Return the [x, y] coordinate for the center point of the cell that contains the specified text.  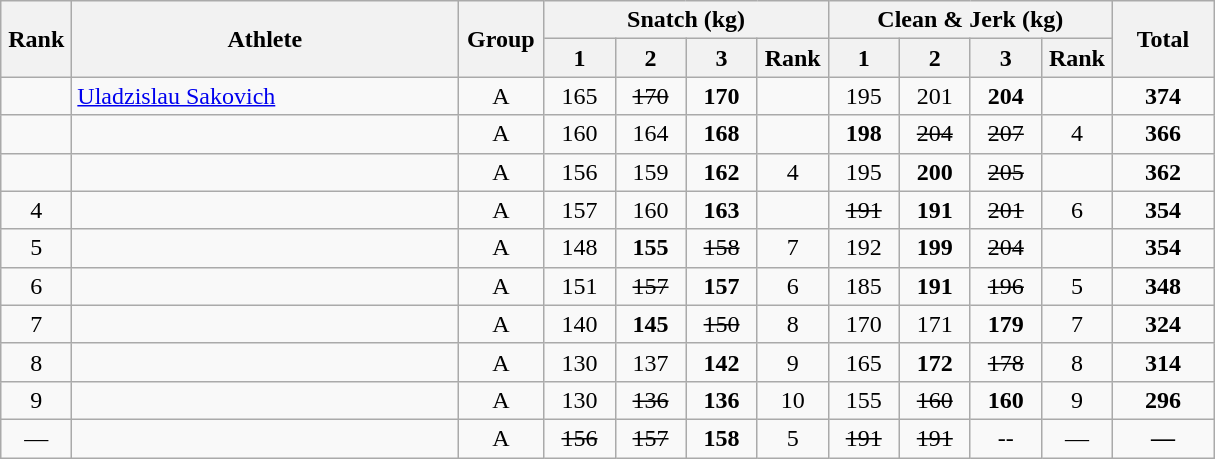
366 [1162, 134]
171 [934, 324]
137 [650, 362]
192 [864, 248]
164 [650, 134]
172 [934, 362]
207 [1006, 134]
151 [580, 286]
179 [1006, 324]
10 [792, 400]
348 [1162, 286]
185 [864, 286]
199 [934, 248]
150 [722, 324]
296 [1162, 400]
362 [1162, 172]
Clean & Jerk (kg) [970, 20]
178 [1006, 362]
140 [580, 324]
142 [722, 362]
159 [650, 172]
Snatch (kg) [686, 20]
205 [1006, 172]
196 [1006, 286]
148 [580, 248]
-- [1006, 438]
168 [722, 134]
162 [722, 172]
Total [1162, 39]
Athlete [265, 39]
374 [1162, 96]
198 [864, 134]
Group [501, 39]
314 [1162, 362]
145 [650, 324]
Uladzislau Sakovich [265, 96]
324 [1162, 324]
163 [722, 210]
200 [934, 172]
